Find where the given text appears and provide that cell's center as (x, y) coordinate. 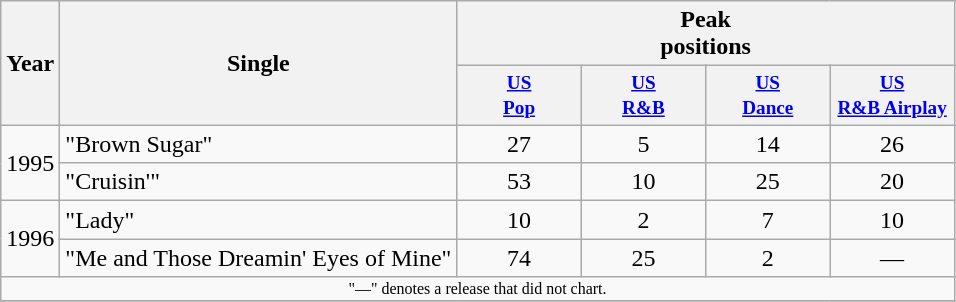
Peakpositions (706, 34)
USR&B (643, 96)
"Brown Sugar" (258, 144)
5 (643, 144)
14 (768, 144)
53 (519, 182)
1995 (30, 163)
"—" denotes a release that did not chart. (478, 289)
7 (768, 220)
"Cruisin'" (258, 182)
Year (30, 63)
1996 (30, 239)
USPop (519, 96)
USR&B Airplay (892, 96)
"Me and Those Dreamin' Eyes of Mine" (258, 258)
USDance (768, 96)
20 (892, 182)
"Lady" (258, 220)
26 (892, 144)
27 (519, 144)
Single (258, 63)
— (892, 258)
74 (519, 258)
